Identify which cell holds the provided text, then report its [x, y] central coordinate. 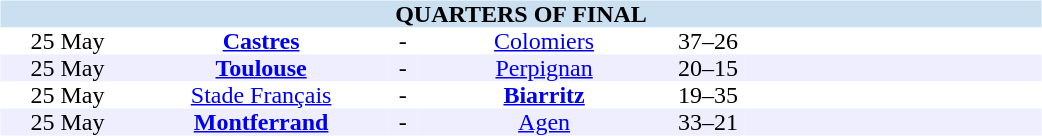
Stade Français [261, 96]
37–26 [708, 42]
QUARTERS OF FINAL [520, 14]
Montferrand [261, 122]
20–15 [708, 68]
Biarritz [544, 96]
19–35 [708, 96]
Perpignan [544, 68]
Colomiers [544, 42]
Castres [261, 42]
Agen [544, 122]
Toulouse [261, 68]
33–21 [708, 122]
